Output the (X, Y) coordinate of the center of the cell containing the given text.  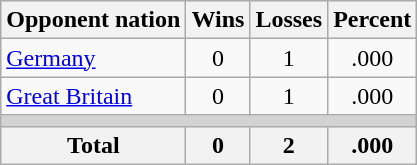
Losses (289, 20)
Wins (218, 20)
2 (289, 145)
Opponent nation (94, 20)
Germany (94, 58)
Percent (372, 20)
Total (94, 145)
Great Britain (94, 96)
